Find where the given text appears and provide that cell's center as [x, y] coordinate. 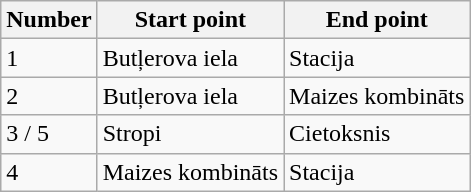
2 [49, 96]
Start point [190, 20]
3 / 5 [49, 134]
4 [49, 172]
End point [377, 20]
Cietoksnis [377, 134]
Number [49, 20]
Stropi [190, 134]
1 [49, 58]
